Return the (x, y) coordinate for the center point of the cell that contains the specified text.  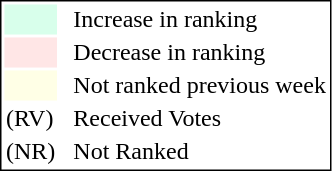
Increase in ranking (200, 19)
Not ranked previous week (200, 85)
(NR) (30, 151)
(RV) (30, 119)
Not Ranked (200, 151)
Decrease in ranking (200, 53)
Received Votes (200, 119)
